Determine the [x, y] coordinate at the center of the cell enclosing the given text.  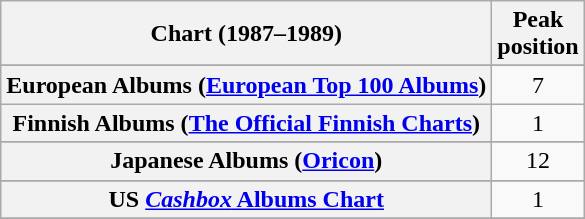
Finnish Albums (The Official Finnish Charts) [246, 123]
Chart (1987–1989) [246, 34]
US Cashbox Albums Chart [246, 199]
European Albums (European Top 100 Albums) [246, 85]
12 [538, 161]
7 [538, 85]
Peakposition [538, 34]
Japanese Albums (Oricon) [246, 161]
